Extract the (x, y) coordinate from the center of the cell holding the provided text.  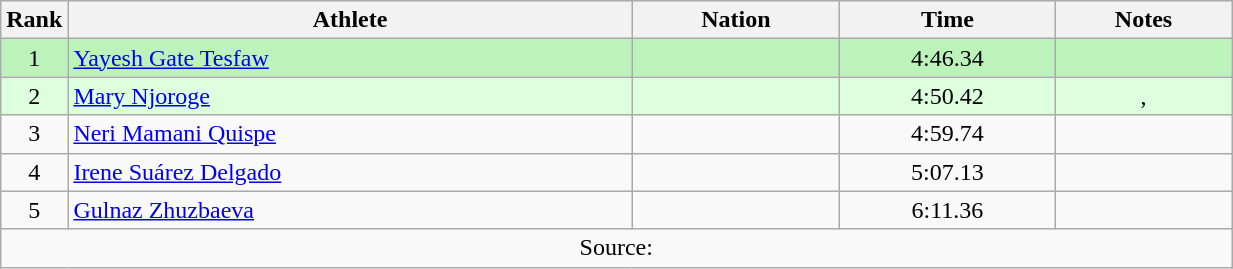
Mary Njoroge (350, 96)
5:07.13 (947, 172)
Athlete (350, 20)
Irene Suárez Delgado (350, 172)
Nation (736, 20)
4:50.42 (947, 96)
Time (947, 20)
3 (34, 134)
Neri Mamani Quispe (350, 134)
4:59.74 (947, 134)
2 (34, 96)
1 (34, 58)
, (1143, 96)
Gulnaz Zhuzbaeva (350, 210)
Notes (1143, 20)
5 (34, 210)
Rank (34, 20)
6:11.36 (947, 210)
4:46.34 (947, 58)
Source: (616, 248)
Yayesh Gate Tesfaw (350, 58)
4 (34, 172)
